Extract the [x, y] coordinate from the center of the cell holding the provided text.  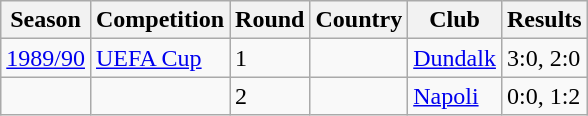
Napoli [455, 96]
Results [544, 20]
3:0, 2:0 [544, 58]
1989/90 [46, 58]
Country [359, 20]
Dundalk [455, 58]
2 [270, 96]
Season [46, 20]
Club [455, 20]
Round [270, 20]
Competition [160, 20]
0:0, 1:2 [544, 96]
UEFA Cup [160, 58]
1 [270, 58]
